Return [x, y] of the center of cell containing provided text 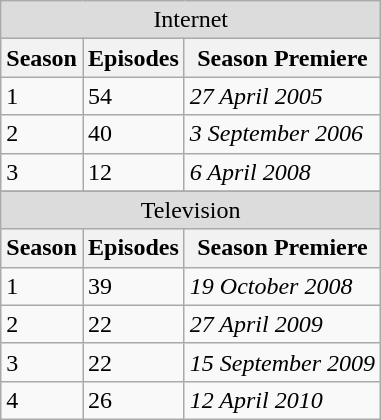
6 April 2008 [282, 172]
Television [191, 210]
3 September 2006 [282, 134]
54 [133, 96]
39 [133, 286]
26 [133, 400]
4 [42, 400]
27 April 2005 [282, 96]
12 April 2010 [282, 400]
19 October 2008 [282, 286]
12 [133, 172]
27 April 2009 [282, 324]
15 September 2009 [282, 362]
Internet [191, 20]
40 [133, 134]
